Search for the cell housing the specified text and yield its [X, Y] center coordinate. 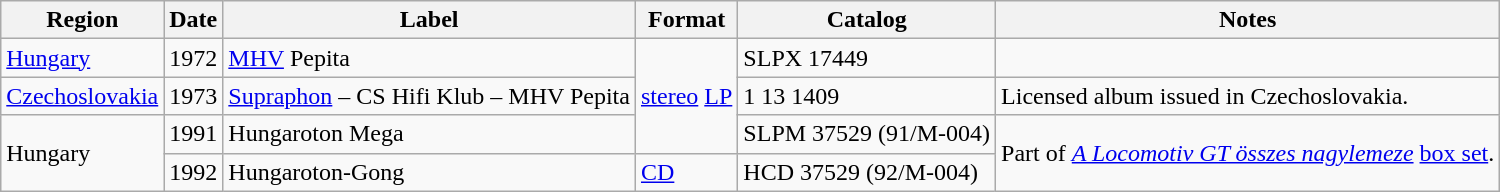
Part of A Locomotiv GT összes nagylemeze box set. [1248, 153]
Supraphon – CS Hifi Klub – MHV Pepita [430, 96]
Catalog [867, 20]
Notes [1248, 20]
1973 [194, 96]
Czechoslovakia [82, 96]
1 13 1409 [867, 96]
Region [82, 20]
Licensed album issued in Czechoslovakia. [1248, 96]
Date [194, 20]
1991 [194, 134]
SLPX 17449 [867, 58]
SLPM 37529 (91/M-004) [867, 134]
1992 [194, 172]
Format [686, 20]
CD [686, 172]
Label [430, 20]
1972 [194, 58]
Hungaroton Mega [430, 134]
stereo LP [686, 96]
MHV Pepita [430, 58]
Hungaroton-Gong [430, 172]
HCD 37529 (92/M-004) [867, 172]
